Capture the cell that displays the provided text and extract its (X, Y) central coordinate. 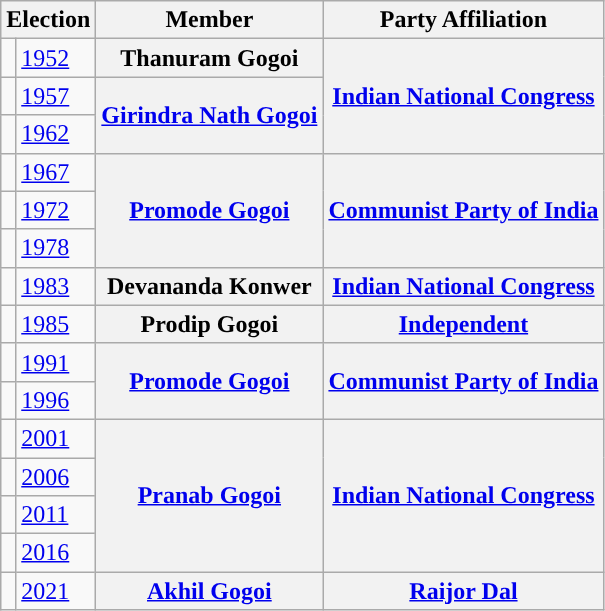
Party Affiliation (464, 20)
Member (210, 20)
Akhil Gogoi (210, 591)
1952 (56, 58)
Election (48, 20)
1996 (56, 400)
2016 (56, 553)
1962 (56, 134)
1957 (56, 96)
Girindra Nath Gogoi (210, 115)
2001 (56, 438)
Devananda Konwer (210, 286)
2011 (56, 515)
Pranab Gogoi (210, 495)
Prodip Gogoi (210, 324)
1983 (56, 286)
Independent (464, 324)
Raijor Dal (464, 591)
1985 (56, 324)
1991 (56, 362)
1967 (56, 172)
1972 (56, 210)
2021 (56, 591)
Thanuram Gogoi (210, 58)
1978 (56, 248)
2006 (56, 477)
